Return the [x, y] coordinate for the center point of the cell that contains the specified text.  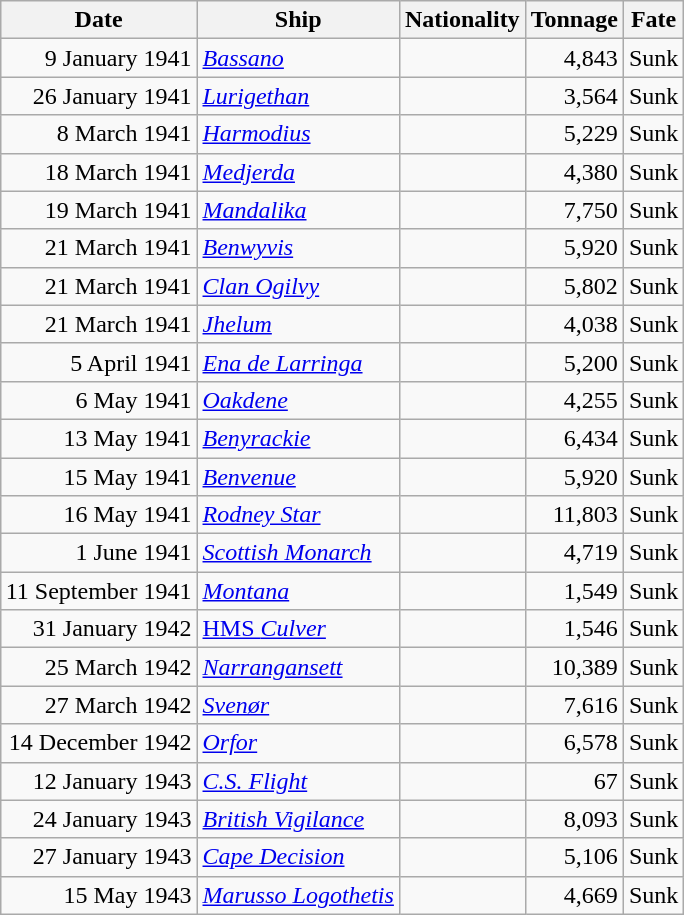
13 May 1941 [98, 438]
7,616 [574, 705]
27 March 1942 [98, 705]
14 December 1942 [98, 743]
11,803 [574, 515]
8,093 [574, 819]
Nationality [462, 20]
6,434 [574, 438]
Jhelum [298, 324]
C.S. Flight [298, 781]
5,106 [574, 857]
4,255 [574, 400]
Orfor [298, 743]
6 May 1941 [98, 400]
18 March 1941 [98, 172]
15 May 1941 [98, 477]
Montana [298, 591]
11 September 1941 [98, 591]
Svenør [298, 705]
Benwyvis [298, 248]
19 March 1941 [98, 210]
Benvenue [298, 477]
24 January 1943 [98, 819]
Marusso Logothetis [298, 895]
1,546 [574, 629]
Tonnage [574, 20]
31 January 1942 [98, 629]
15 May 1943 [98, 895]
Oakdene [298, 400]
5,802 [574, 286]
5,229 [574, 134]
1,549 [574, 591]
Ship [298, 20]
67 [574, 781]
27 January 1943 [98, 857]
3,564 [574, 96]
4,843 [574, 58]
British Vigilance [298, 819]
12 January 1943 [98, 781]
Lurigethan [298, 96]
Scottish Monarch [298, 553]
Narrangansett [298, 667]
7,750 [574, 210]
5,200 [574, 362]
Harmodius [298, 134]
10,389 [574, 667]
Cape Decision [298, 857]
4,669 [574, 895]
Ena de Larringa [298, 362]
Rodney Star [298, 515]
Date [98, 20]
1 June 1941 [98, 553]
4,719 [574, 553]
6,578 [574, 743]
16 May 1941 [98, 515]
HMS Culver [298, 629]
Bassano [298, 58]
Medjerda [298, 172]
25 March 1942 [98, 667]
4,380 [574, 172]
4,038 [574, 324]
9 January 1941 [98, 58]
26 January 1941 [98, 96]
5 April 1941 [98, 362]
8 March 1941 [98, 134]
Fate [653, 20]
Mandalika [298, 210]
Benyrackie [298, 438]
Clan Ogilvy [298, 286]
